Capture the cell that displays the provided text and extract its [x, y] central coordinate. 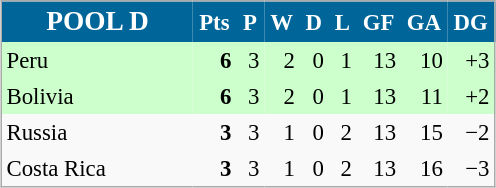
POOL D [97, 22]
10 [424, 60]
11 [424, 96]
Pts [214, 22]
+2 [470, 96]
+3 [470, 60]
W [282, 22]
16 [424, 168]
L [342, 22]
Bolivia [97, 96]
Peru [97, 60]
Russia [97, 132]
D [314, 22]
15 [424, 132]
−2 [470, 132]
GA [424, 22]
−3 [470, 168]
Costa Rica [97, 168]
GF [378, 22]
DG [470, 22]
P [250, 22]
